Find where the given text appears and provide that cell's center as [X, Y] coordinate. 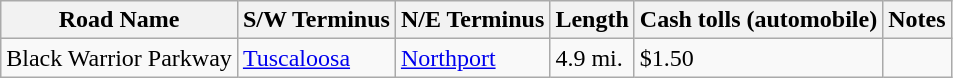
Cash tolls (automobile) [758, 20]
Length [592, 20]
4.9 mi. [592, 58]
Notes [917, 20]
Tuscaloosa [316, 58]
Black Warrior Parkway [120, 58]
Road Name [120, 20]
$1.50 [758, 58]
S/W Terminus [316, 20]
Northport [472, 58]
N/E Terminus [472, 20]
